From the cell containing the given text, extract its center point as [X, Y] coordinate. 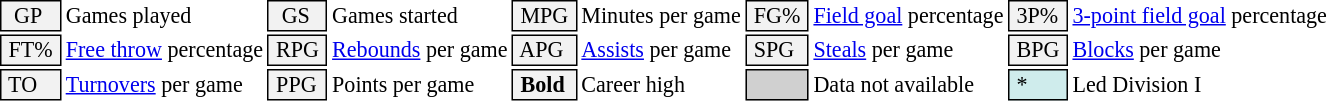
Data not available [908, 85]
RPG [298, 50]
Field goal percentage [908, 16]
3P% [1038, 16]
Bold [544, 85]
GS [298, 16]
TO [30, 85]
Assists per game [661, 50]
MPG [544, 16]
FG% [777, 16]
Steals per game [908, 50]
GP [30, 16]
BPG [1038, 50]
Games started [420, 16]
Career high [661, 85]
Games played [164, 16]
Free throw percentage [164, 50]
Rebounds per game [420, 50]
Points per game [420, 85]
* [1038, 85]
Turnovers per game [164, 85]
PPG [298, 85]
APG [544, 50]
Minutes per game [661, 16]
SPG [777, 50]
FT% [30, 50]
